Find where the given text appears and provide that cell's center as [X, Y] coordinate. 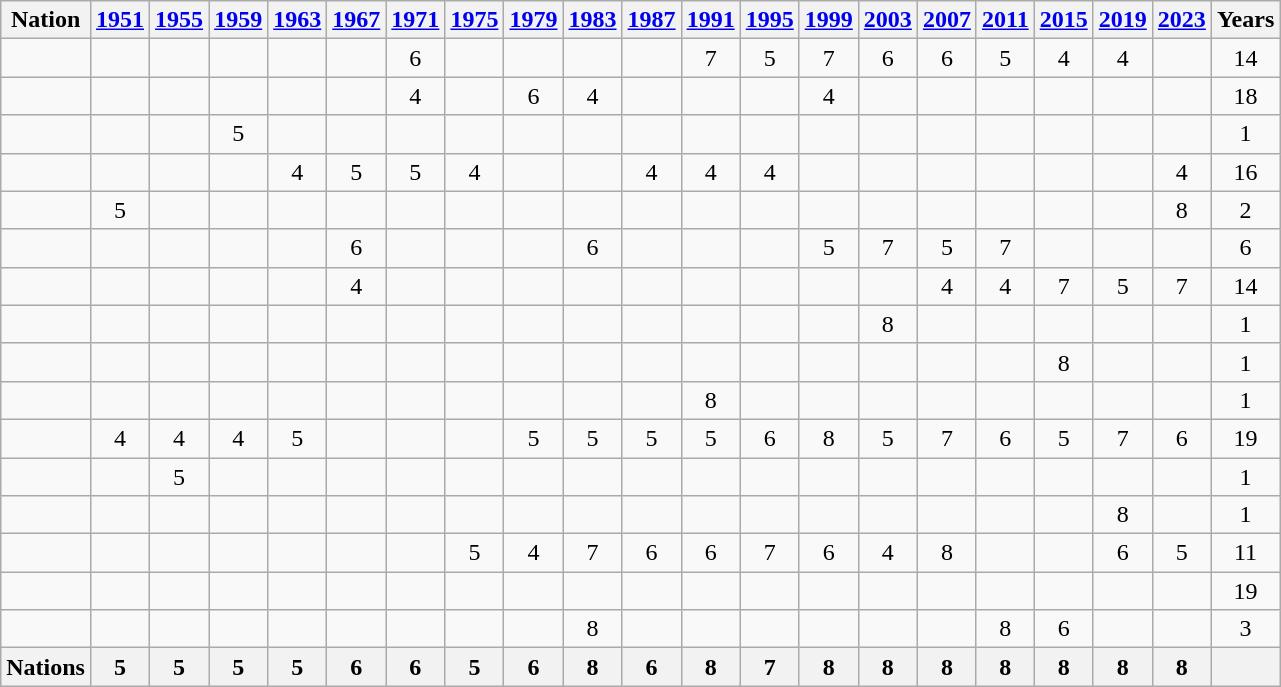
1971 [416, 20]
2 [1245, 210]
2011 [1005, 20]
Nation [46, 20]
1991 [710, 20]
3 [1245, 629]
1995 [770, 20]
1975 [474, 20]
2007 [946, 20]
1959 [238, 20]
Nations [46, 667]
16 [1245, 172]
2019 [1122, 20]
1967 [356, 20]
2023 [1182, 20]
2003 [888, 20]
1951 [120, 20]
Years [1245, 20]
1955 [180, 20]
1983 [592, 20]
2015 [1064, 20]
1979 [534, 20]
18 [1245, 96]
1987 [652, 20]
1999 [828, 20]
11 [1245, 553]
1963 [298, 20]
